Extract the (x, y) coordinate from the center of the cell holding the provided text.  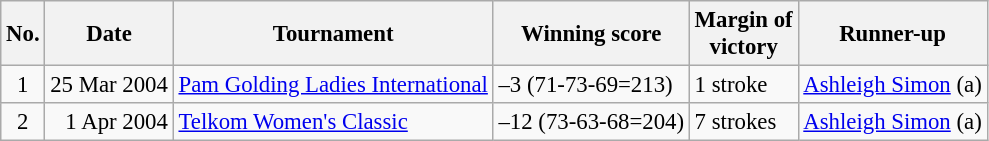
–3 (71-73-69=213) (591, 85)
Winning score (591, 34)
No. (23, 34)
Margin ofvictory (744, 34)
1 stroke (744, 85)
2 (23, 122)
1 (23, 85)
1 Apr 2004 (109, 122)
–12 (73-63-68=204) (591, 122)
Telkom Women's Classic (333, 122)
7 strokes (744, 122)
Pam Golding Ladies International (333, 85)
Runner-up (892, 34)
Date (109, 34)
Tournament (333, 34)
25 Mar 2004 (109, 85)
